Extract the [X, Y] coordinate from the center of the cell holding the provided text.  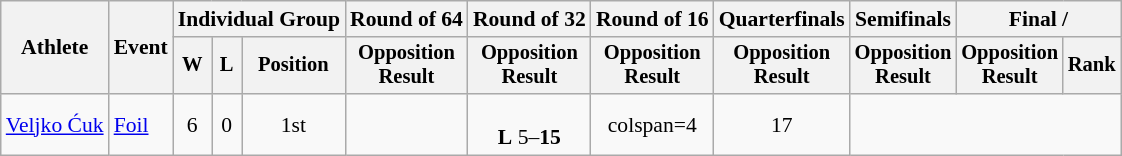
Final / [1038, 19]
L [227, 66]
Round of 16 [652, 19]
Quarterfinals [782, 19]
Semifinals [904, 19]
Individual Group [259, 19]
6 [192, 124]
0 [227, 124]
Foil [141, 124]
1st [294, 124]
Athlete [55, 48]
colspan=4 [652, 124]
Rank [1092, 66]
17 [782, 124]
Round of 32 [530, 19]
L 5–15 [530, 124]
Veljko Ćuk [55, 124]
W [192, 66]
Round of 64 [406, 19]
Position [294, 66]
Event [141, 48]
